Extract the (X, Y) coordinate from the center of the cell holding the provided text.  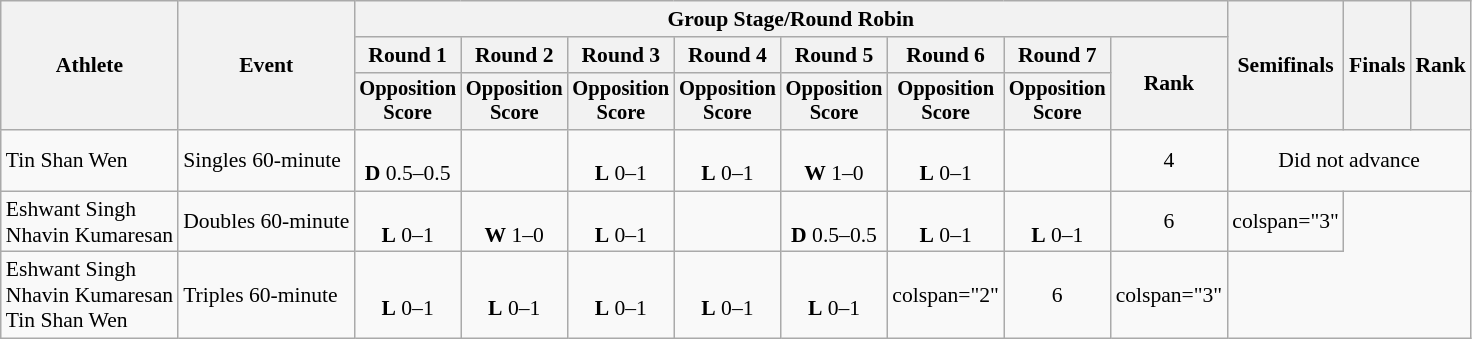
Group Stage/Round Robin (790, 19)
Round 3 (622, 55)
4 (1170, 160)
Round 6 (946, 55)
Round 7 (1058, 55)
Round 4 (728, 55)
Semifinals (1286, 66)
Singles 60-minute (266, 160)
Finals (1378, 66)
colspan="2" (946, 296)
Round 5 (834, 55)
Athlete (90, 66)
Event (266, 66)
Round 1 (408, 55)
Doubles 60-minute (266, 222)
Tin Shan Wen (90, 160)
Eshwant SinghNhavin KumaresanTin Shan Wen (90, 296)
Triples 60-minute (266, 296)
Eshwant SinghNhavin Kumaresan (90, 222)
Did not advance (1349, 160)
Round 2 (514, 55)
